Pinpoint the cell where the given text exists, returning its [X, Y] midpoint coordinate. 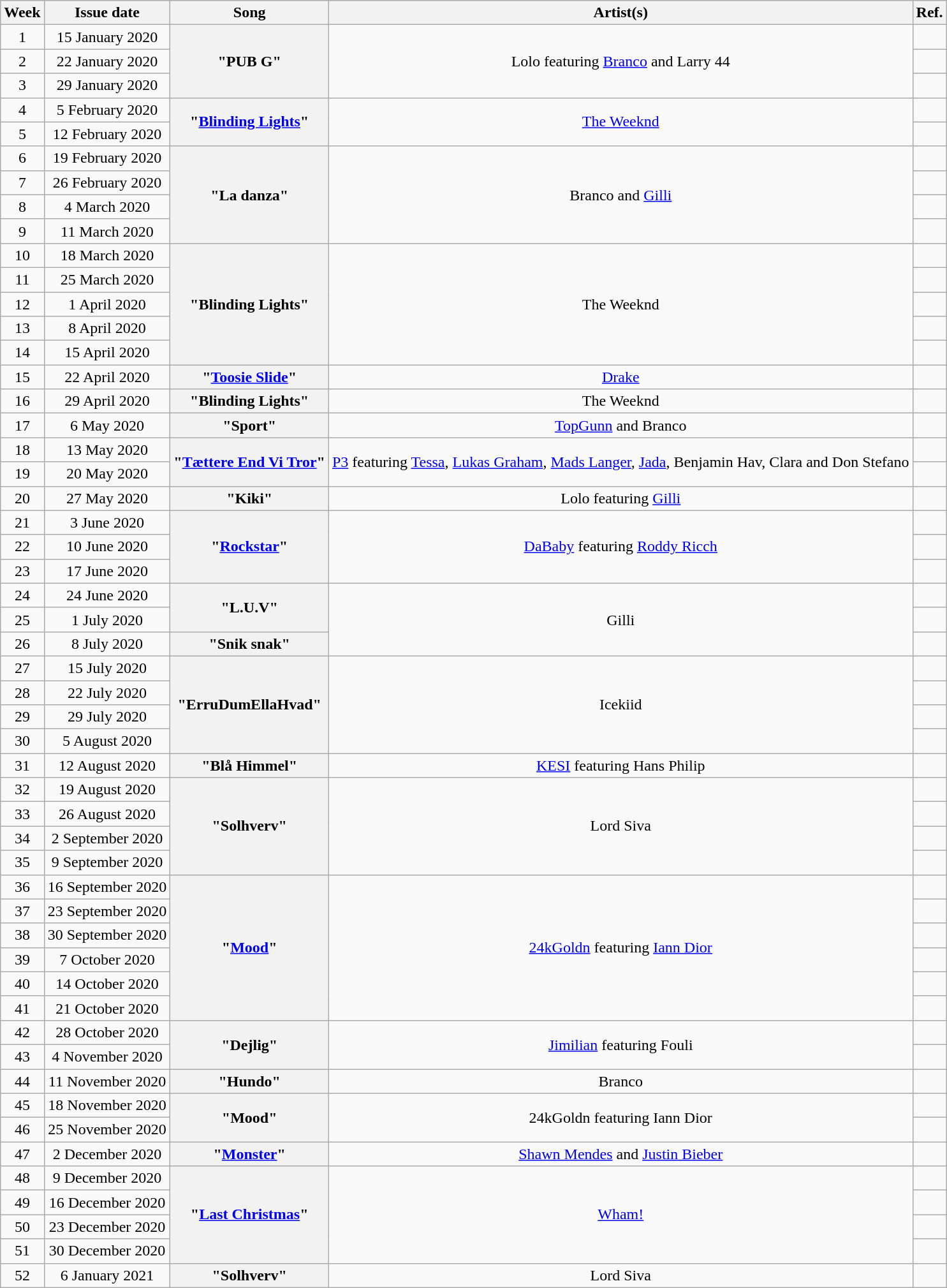
Song [250, 13]
"Sport" [250, 426]
26 August 2020 [107, 814]
10 June 2020 [107, 547]
21 October 2020 [107, 1008]
Branco and Gilli [620, 195]
7 October 2020 [107, 959]
"ErruDumEllaHvad" [250, 704]
21 [22, 522]
1 [22, 37]
31 [22, 766]
15 January 2020 [107, 37]
19 August 2020 [107, 790]
47 [22, 1154]
17 [22, 426]
23 [22, 571]
28 [22, 692]
Gilli [620, 619]
22 July 2020 [107, 692]
27 May 2020 [107, 498]
14 October 2020 [107, 984]
Shawn Mendes and Justin Bieber [620, 1154]
Issue date [107, 13]
16 December 2020 [107, 1203]
"PUB G" [250, 61]
26 [22, 644]
8 July 2020 [107, 644]
"L.U.V" [250, 607]
37 [22, 911]
26 February 2020 [107, 182]
43 [22, 1056]
"Blå Himmel" [250, 766]
"Last Christmas" [250, 1215]
15 July 2020 [107, 668]
48 [22, 1178]
50 [22, 1227]
25 November 2020 [107, 1130]
52 [22, 1275]
22 [22, 547]
3 June 2020 [107, 522]
11 [22, 279]
Lolo featuring Branco and Larry 44 [620, 61]
"Tættere End Vi Tror" [250, 462]
9 September 2020 [107, 862]
45 [22, 1106]
Wham! [620, 1215]
3 [22, 85]
36 [22, 887]
49 [22, 1203]
41 [22, 1008]
"Rockstar" [250, 547]
Icekiid [620, 704]
23 September 2020 [107, 911]
18 March 2020 [107, 255]
33 [22, 814]
20 [22, 498]
"Snik snak" [250, 644]
Lolo featuring Gilli [620, 498]
15 April 2020 [107, 353]
32 [22, 790]
"Monster" [250, 1154]
15 [22, 377]
4 November 2020 [107, 1056]
Week [22, 13]
DaBaby featuring Roddy Ricch [620, 547]
7 [22, 182]
22 January 2020 [107, 61]
TopGunn and Branco [620, 426]
28 October 2020 [107, 1032]
6 May 2020 [107, 426]
1 July 2020 [107, 619]
2 September 2020 [107, 838]
8 April 2020 [107, 329]
2 December 2020 [107, 1154]
5 [22, 134]
12 February 2020 [107, 134]
1 April 2020 [107, 304]
8 [22, 207]
5 August 2020 [107, 741]
23 December 2020 [107, 1227]
27 [22, 668]
Jimilian featuring Fouli [620, 1044]
17 June 2020 [107, 571]
KESI featuring Hans Philip [620, 766]
16 September 2020 [107, 887]
12 [22, 304]
13 [22, 329]
19 February 2020 [107, 158]
P3 featuring Tessa, Lukas Graham, Mads Langer, Jada, Benjamin Hav, Clara and Don Stefano [620, 462]
51 [22, 1251]
29 [22, 717]
Branco [620, 1081]
30 September 2020 [107, 935]
Ref. [930, 13]
11 November 2020 [107, 1081]
18 November 2020 [107, 1106]
35 [22, 862]
25 [22, 619]
44 [22, 1081]
9 December 2020 [107, 1178]
"La danza" [250, 195]
2 [22, 61]
4 [22, 110]
"Dejlig" [250, 1044]
"Toosie Slide" [250, 377]
24 [22, 595]
34 [22, 838]
39 [22, 959]
38 [22, 935]
4 March 2020 [107, 207]
24 June 2020 [107, 595]
46 [22, 1130]
16 [22, 401]
6 January 2021 [107, 1275]
"Kiki" [250, 498]
19 [22, 474]
12 August 2020 [107, 766]
6 [22, 158]
20 May 2020 [107, 474]
25 March 2020 [107, 279]
40 [22, 984]
30 December 2020 [107, 1251]
18 [22, 450]
30 [22, 741]
42 [22, 1032]
29 July 2020 [107, 717]
11 March 2020 [107, 231]
9 [22, 231]
14 [22, 353]
22 April 2020 [107, 377]
29 April 2020 [107, 401]
Drake [620, 377]
"Hundo" [250, 1081]
Artist(s) [620, 13]
5 February 2020 [107, 110]
13 May 2020 [107, 450]
29 January 2020 [107, 85]
10 [22, 255]
